For the text-containing cell, return its midpoint in [X, Y] coordinate format. 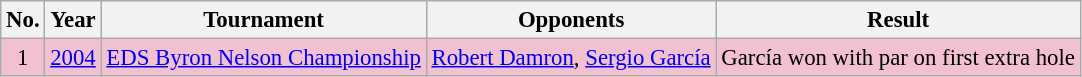
Result [898, 20]
1 [23, 58]
Tournament [264, 20]
2004 [73, 58]
Robert Damron, Sergio García [571, 58]
Opponents [571, 20]
Year [73, 20]
EDS Byron Nelson Championship [264, 58]
No. [23, 20]
García won with par on first extra hole [898, 58]
